Scan for the cell matching the given text and deliver its [X, Y] coordinate at center. 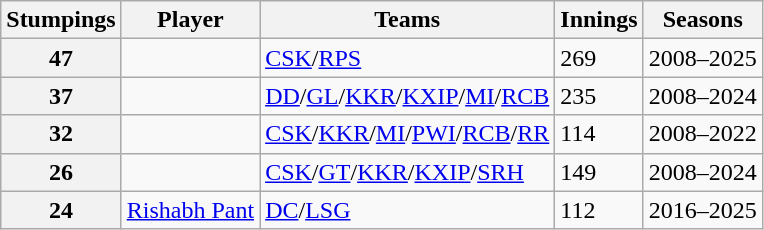
Rishabh Pant [190, 210]
2008–2022 [702, 134]
47 [61, 58]
32 [61, 134]
269 [599, 58]
Innings [599, 20]
37 [61, 96]
Player [190, 20]
Stumpings [61, 20]
112 [599, 210]
26 [61, 172]
2016–2025 [702, 210]
CSK/GT/KKR/KXIP/SRH [408, 172]
Seasons [702, 20]
114 [599, 134]
Teams [408, 20]
CSK/KKR/MI/PWI/RCB/RR [408, 134]
CSK/RPS [408, 58]
2008–2025 [702, 58]
235 [599, 96]
DC/LSG [408, 210]
149 [599, 172]
24 [61, 210]
DD/GL/KKR/KXIP/MI/RCB [408, 96]
